From the cell containing the given text, extract its center point as (x, y) coordinate. 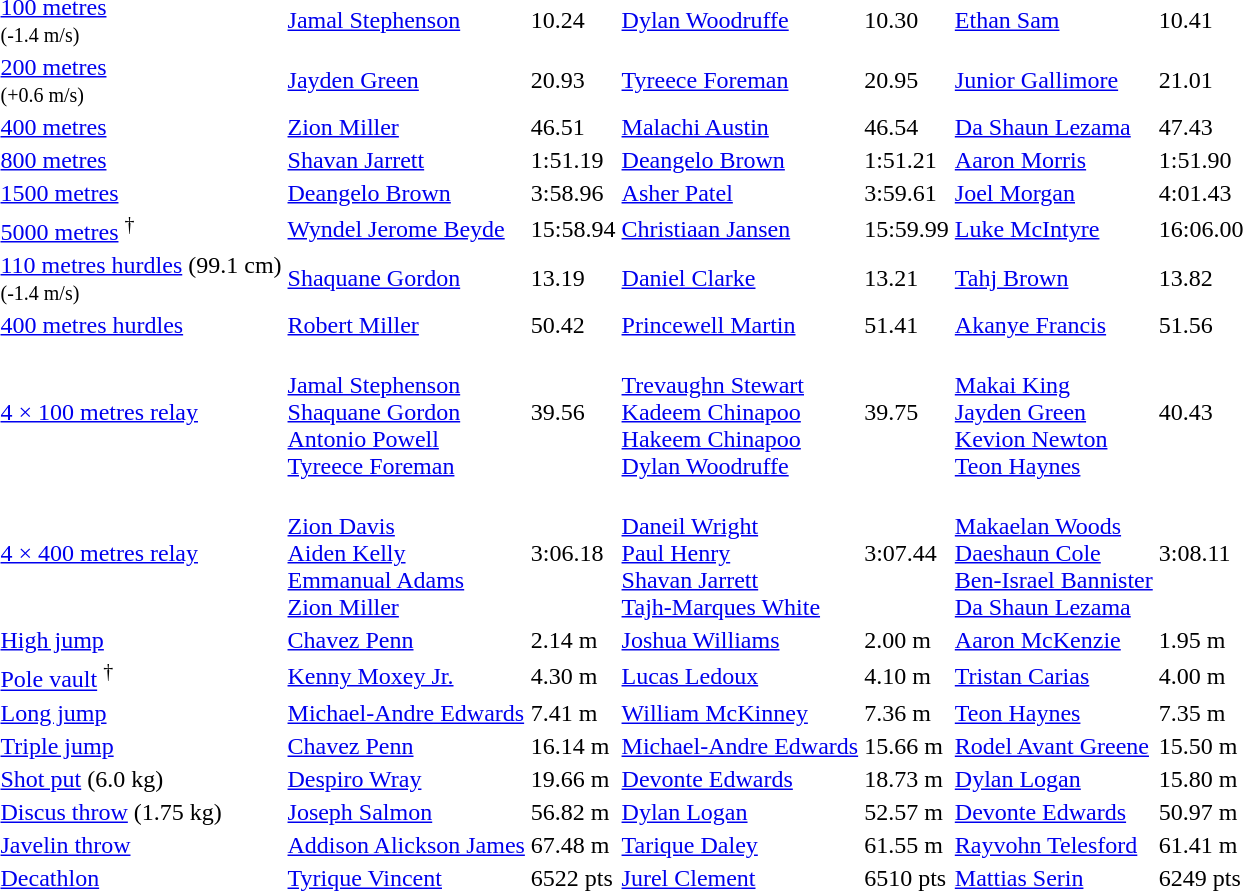
1:51.19 (573, 160)
Christiaan Jansen (740, 229)
Zion Miller (406, 127)
Junior Gallimore (1054, 80)
Addison Alickson James (406, 845)
1:51.21 (907, 160)
Malachi Austin (740, 127)
20.93 (573, 80)
4.10 m (907, 676)
Rodel Avant Greene (1054, 746)
Asher Patel (740, 193)
Tahj Brown (1054, 278)
Daniel Clarke (740, 278)
Aaron Morris (1054, 160)
Jayden Green (406, 80)
Trevaughn StewartKadeem ChinapooHakeem ChinapooDylan Woodruffe (740, 412)
Makaelan WoodsDaeshaun ColeBen-Israel BannisterDa Shaun Lezama (1054, 553)
20.95 (907, 80)
3:06.18 (573, 553)
13.21 (907, 278)
Daneil WrightPaul HenryShavan JarrettTajh-Marques White (740, 553)
Kenny Moxey Jr. (406, 676)
67.48 m (573, 845)
Despiro Wray (406, 779)
15:58.94 (573, 229)
Aaron McKenzie (1054, 640)
Shavan Jarrett (406, 160)
Tristan Carias (1054, 676)
Tyreece Foreman (740, 80)
13.19 (573, 278)
Wyndel Jerome Beyde (406, 229)
4.30 m (573, 676)
3:07.44 (907, 553)
Robert Miller (406, 325)
Joshua Williams (740, 640)
Teon Haynes (1054, 713)
Akanye Francis (1054, 325)
Da Shaun Lezama (1054, 127)
39.75 (907, 412)
Princewell Martin (740, 325)
15:59.99 (907, 229)
2.14 m (573, 640)
52.57 m (907, 812)
Tarique Daley (740, 845)
Rayvohn Telesford (1054, 845)
Shaquane Gordon (406, 278)
39.56 (573, 412)
15.66 m (907, 746)
18.73 m (907, 779)
7.36 m (907, 713)
Jamal StephensonShaquane GordonAntonio PowellTyreece Foreman (406, 412)
Joel Morgan (1054, 193)
7.41 m (573, 713)
16.14 m (573, 746)
19.66 m (573, 779)
William McKinney (740, 713)
3:59.61 (907, 193)
3:58.96 (573, 193)
46.54 (907, 127)
Luke McIntyre (1054, 229)
51.41 (907, 325)
61.55 m (907, 845)
46.51 (573, 127)
Makai KingJayden GreenKevion NewtonTeon Haynes (1054, 412)
50.42 (573, 325)
Zion DavisAiden KellyEmmanual AdamsZion Miller (406, 553)
56.82 m (573, 812)
Lucas Ledoux (740, 676)
2.00 m (907, 640)
Joseph Salmon (406, 812)
